Pinpoint the cell where the given text exists, returning its [X, Y] midpoint coordinate. 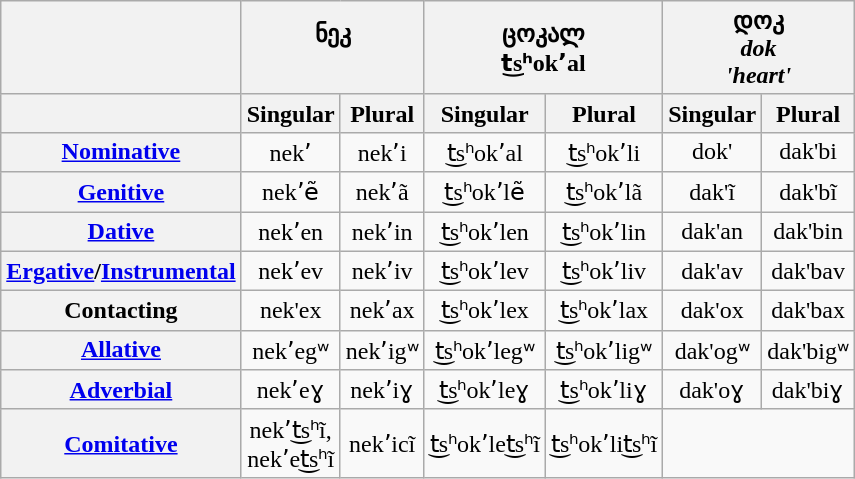
t͜sʰokʼlit͜sʰĩ [604, 443]
t͜sʰokʼleɣ [484, 390]
dak'ox [712, 311]
nekʼegʷ [290, 350]
t͜sʰokʼlẽ [484, 192]
dak'bĩ [808, 192]
Dative [121, 232]
t͜sʰokʼlet͜sʰĩ [484, 443]
nekʼicĩ [382, 443]
nekʼev [290, 271]
Ergative/Instrumental [121, 271]
nekʼi [382, 152]
დოკdok'heart' [759, 48]
Nominative [121, 152]
t͜sʰokʼliɣ [604, 390]
t͜sʰokʼlev [484, 271]
t͜sʰokʼlegʷ [484, 350]
nekʼ [290, 152]
dak'bi [808, 152]
dak'ogʷ [712, 350]
dak'an [712, 232]
t͜sʰokʼli [604, 152]
t͜sʰokʼlex [484, 311]
nekʼiɣ [382, 390]
t͜sʰokʼlin [604, 232]
nekʼax [382, 311]
t͜sʰokʼliv [604, 271]
t͜sʰokʼal [484, 152]
nekʼen [290, 232]
nekʼigʷ [382, 350]
dak'biɣ [808, 390]
dak'ĩ [712, 192]
dak'oɣ [712, 390]
Genitive [121, 192]
nekʼt͜sʰĩ,nekʼet͜sʰĩ [290, 443]
nek'ex [290, 311]
Comitative [121, 443]
t͜sʰokʼligʷ [604, 350]
dak'bav [808, 271]
nekʼin [382, 232]
Allative [121, 350]
dak'bigʷ [808, 350]
nekʼiv [382, 271]
t͜sʰokʼlen [484, 232]
Contacting [121, 311]
ნეკ [332, 48]
dak'bax [808, 311]
t͜sʰokʼlax [604, 311]
nekʼeɣ [290, 390]
Adverbial [121, 390]
dak'av [712, 271]
ცოკალt͜sʰokʼal [543, 48]
nekʼã [382, 192]
t͜sʰokʼlã [604, 192]
nekʼẽ [290, 192]
dak'bin [808, 232]
dok' [712, 152]
